Search for the cell housing the specified text and yield its (x, y) center coordinate. 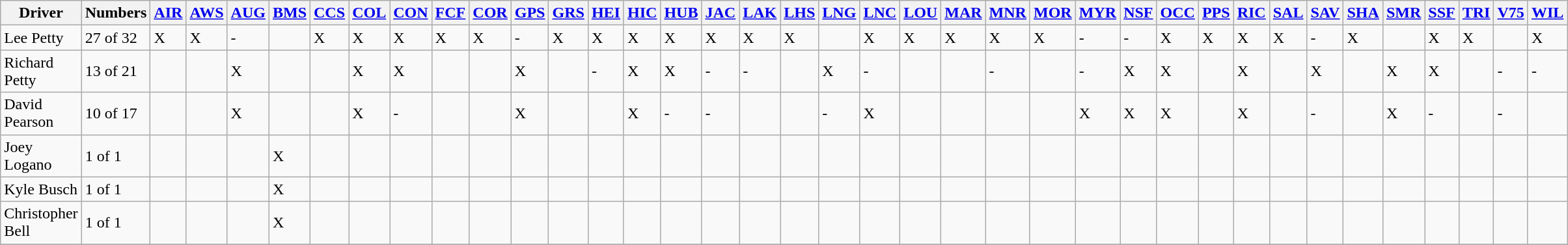
MNR (1008, 13)
27 of 32 (116, 38)
NSF (1138, 13)
LHS (799, 13)
10 of 17 (116, 113)
AUG (248, 13)
MAR (963, 13)
CCS (329, 13)
HUB (681, 13)
13 of 21 (116, 71)
HIC (642, 13)
Joey Logano (41, 156)
V75 (1511, 13)
COR (490, 13)
SAV (1325, 13)
FCF (450, 13)
Christopher Bell (41, 222)
MYR (1097, 13)
LOU (920, 13)
SHA (1363, 13)
CON (411, 13)
LNG (840, 13)
LAK (760, 13)
RIC (1251, 13)
PPS (1216, 13)
GPS (530, 13)
LNC (880, 13)
BMS (289, 13)
Richard Petty (41, 71)
SSF (1442, 13)
AWS (207, 13)
HEI (605, 13)
JAC (721, 13)
COL (370, 13)
OCC (1177, 13)
Driver (41, 13)
Numbers (116, 13)
GRS (568, 13)
SAL (1288, 13)
Kyle Busch (41, 189)
David Pearson (41, 113)
MOR (1052, 13)
AIR (168, 13)
WIL (1547, 13)
TRI (1476, 13)
Lee Petty (41, 38)
SMR (1403, 13)
